Scan for the cell matching the given text and deliver its (X, Y) coordinate at center. 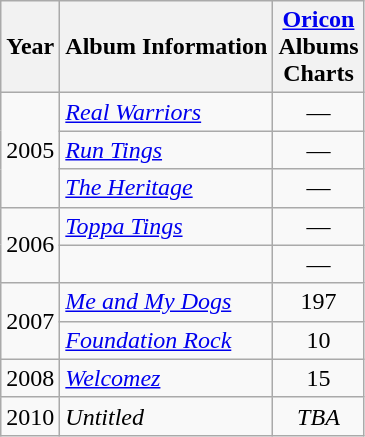
2005 (30, 150)
Year (30, 47)
Real Warriors (166, 112)
Album Information (166, 47)
Me and My Dogs (166, 302)
10 (318, 340)
The Heritage (166, 188)
OriconAlbumsCharts (318, 47)
Run Tings (166, 150)
Untitled (166, 416)
2008 (30, 378)
Welcomez (166, 378)
2007 (30, 321)
Toppa Tings (166, 226)
2006 (30, 245)
2010 (30, 416)
TBA (318, 416)
197 (318, 302)
Foundation Rock (166, 340)
15 (318, 378)
